Capture the cell that displays the provided text and extract its (X, Y) central coordinate. 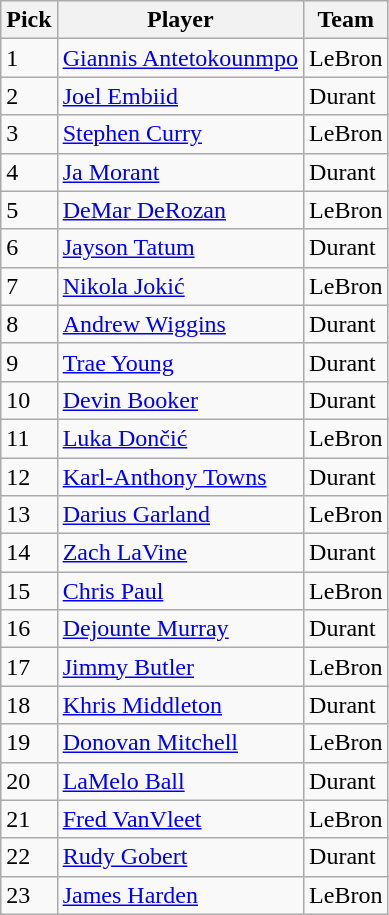
Darius Garland (180, 515)
2 (29, 96)
23 (29, 895)
Andrew Wiggins (180, 324)
10 (29, 400)
Zach LaVine (180, 553)
5 (29, 210)
15 (29, 591)
6 (29, 248)
19 (29, 743)
1 (29, 58)
Dejounte Murray (180, 629)
3 (29, 134)
Karl-Anthony Towns (180, 477)
Player (180, 20)
Nikola Jokić (180, 286)
21 (29, 819)
Pick (29, 20)
Giannis Antetokounmpo (180, 58)
13 (29, 515)
11 (29, 438)
17 (29, 667)
20 (29, 781)
9 (29, 362)
Ja Morant (180, 172)
16 (29, 629)
18 (29, 705)
DeMar DeRozan (180, 210)
4 (29, 172)
22 (29, 857)
8 (29, 324)
James Harden (180, 895)
Khris Middleton (180, 705)
Chris Paul (180, 591)
Devin Booker (180, 400)
Joel Embiid (180, 96)
LaMelo Ball (180, 781)
Luka Dončić (180, 438)
12 (29, 477)
Jimmy Butler (180, 667)
Jayson Tatum (180, 248)
Stephen Curry (180, 134)
Donovan Mitchell (180, 743)
14 (29, 553)
Trae Young (180, 362)
Rudy Gobert (180, 857)
Fred VanVleet (180, 819)
7 (29, 286)
Team (346, 20)
